Scan for the cell matching the given text and deliver its [X, Y] coordinate at center. 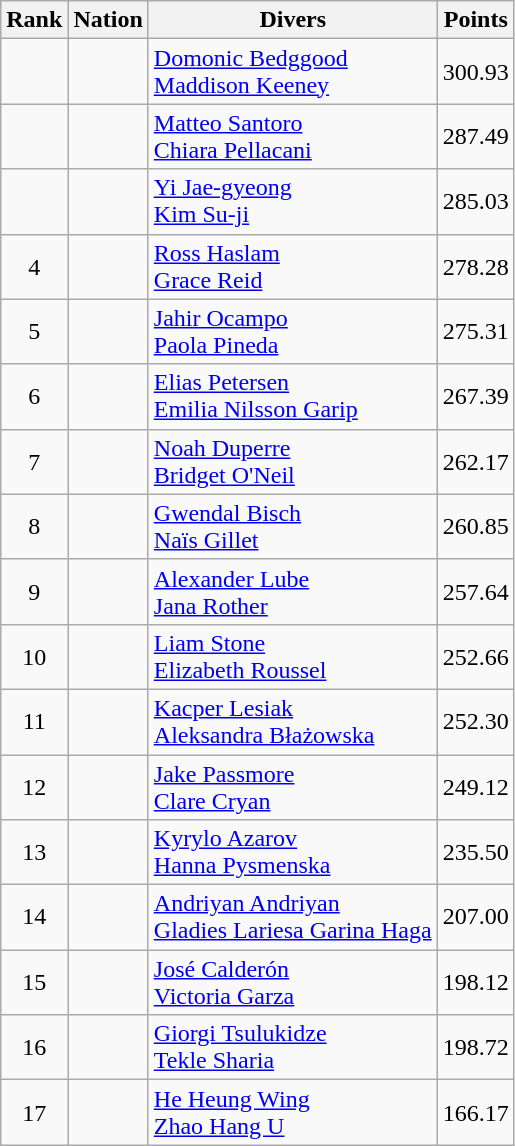
Kacper LesiakAleksandra Błażowska [292, 722]
Noah DuperreBridget O'Neil [292, 462]
5 [34, 332]
287.49 [476, 136]
267.39 [476, 396]
Elias PetersenEmilia Nilsson Garip [292, 396]
Kyrylo AzarovHanna Pysmenska [292, 852]
Giorgi TsulukidzeTekle Sharia [292, 1048]
José CalderónVictoria Garza [292, 982]
14 [34, 918]
13 [34, 852]
207.00 [476, 918]
Andriyan AndriyanGladies Lariesa Garina Haga [292, 918]
Nation [108, 20]
198.72 [476, 1048]
235.50 [476, 852]
Gwendal BischNaïs Gillet [292, 526]
11 [34, 722]
Jahir OcampoPaola Pineda [292, 332]
Points [476, 20]
252.30 [476, 722]
166.17 [476, 1112]
17 [34, 1112]
15 [34, 982]
260.85 [476, 526]
He Heung WingZhao Hang U [292, 1112]
257.64 [476, 592]
198.12 [476, 982]
Yi Jae-gyeongKim Su-ji [292, 202]
16 [34, 1048]
Rank [34, 20]
300.93 [476, 72]
275.31 [476, 332]
4 [34, 266]
10 [34, 656]
9 [34, 592]
Domonic BedggoodMaddison Keeney [292, 72]
Jake PassmoreClare Cryan [292, 786]
Matteo SantoroChiara Pellacani [292, 136]
6 [34, 396]
Alexander LubeJana Rother [292, 592]
8 [34, 526]
Liam StoneElizabeth Roussel [292, 656]
262.17 [476, 462]
12 [34, 786]
Ross HaslamGrace Reid [292, 266]
Divers [292, 20]
249.12 [476, 786]
7 [34, 462]
285.03 [476, 202]
252.66 [476, 656]
278.28 [476, 266]
